Provide the [X, Y] coordinate of the cell's center where the given text is located.  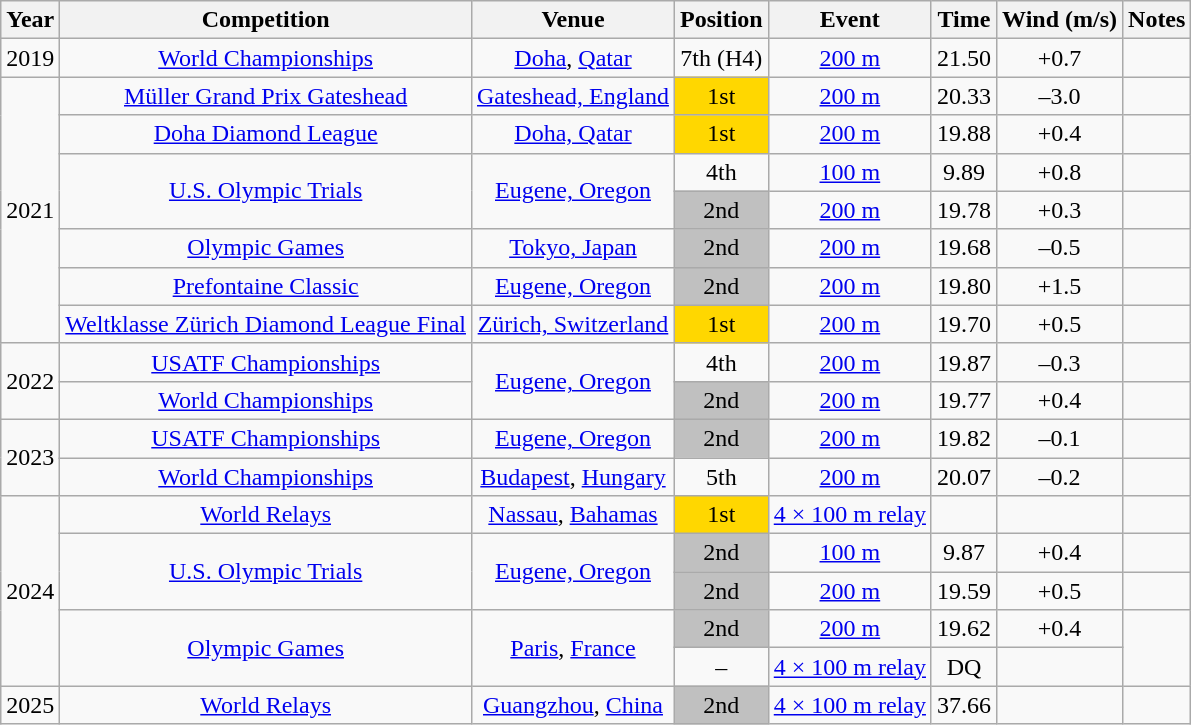
Prefontaine Classic [266, 286]
Event [850, 20]
20.07 [964, 477]
5th [721, 477]
Position [721, 20]
Tokyo, Japan [572, 248]
7th (H4) [721, 58]
Zürich, Switzerland [572, 324]
2023 [30, 457]
19.59 [964, 591]
Müller Grand Prix Gateshead [266, 96]
19.62 [964, 629]
–3.0 [1060, 96]
Competition [266, 20]
37.66 [964, 705]
2022 [30, 381]
20.33 [964, 96]
+0.3 [1060, 210]
+0.8 [1060, 172]
19.77 [964, 400]
DQ [964, 667]
Wind (m/s) [1060, 20]
+1.5 [1060, 286]
Nassau, Bahamas [572, 515]
Doha Diamond League [266, 134]
19.70 [964, 324]
19.87 [964, 362]
Guangzhou, China [572, 705]
2025 [30, 705]
–0.2 [1060, 477]
Gateshead, England [572, 96]
2024 [30, 591]
21.50 [964, 58]
2021 [30, 210]
Venue [572, 20]
–0.5 [1060, 248]
19.88 [964, 134]
–0.1 [1060, 438]
19.82 [964, 438]
19.78 [964, 210]
Weltklasse Zürich Diamond League Final [266, 324]
19.68 [964, 248]
19.80 [964, 286]
Budapest, Hungary [572, 477]
–0.3 [1060, 362]
9.87 [964, 553]
– [721, 667]
Year [30, 20]
2019 [30, 58]
Paris, France [572, 648]
9.89 [964, 172]
Notes [1157, 20]
+0.7 [1060, 58]
Time [964, 20]
